Locate the cell with the specified text and output its (X, Y) center coordinate. 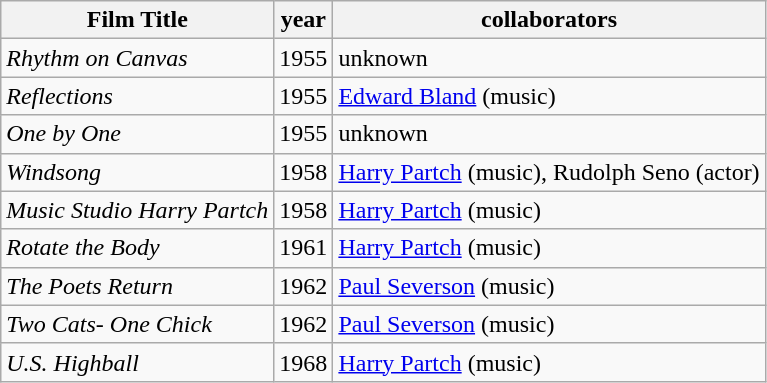
One by One (138, 134)
collaborators (549, 20)
Harry Partch (music), Rudolph Seno (actor) (549, 172)
Edward Bland (music) (549, 96)
Film Title (138, 20)
Rhythm on Canvas (138, 58)
Reflections (138, 96)
Windsong (138, 172)
The Poets Return (138, 286)
Two Cats- One Chick (138, 324)
U.S. Highball (138, 362)
1961 (304, 248)
year (304, 20)
1968 (304, 362)
Rotate the Body (138, 248)
Music Studio Harry Partch (138, 210)
